Return the (X, Y) coordinate for the center point of the cell that contains the specified text.  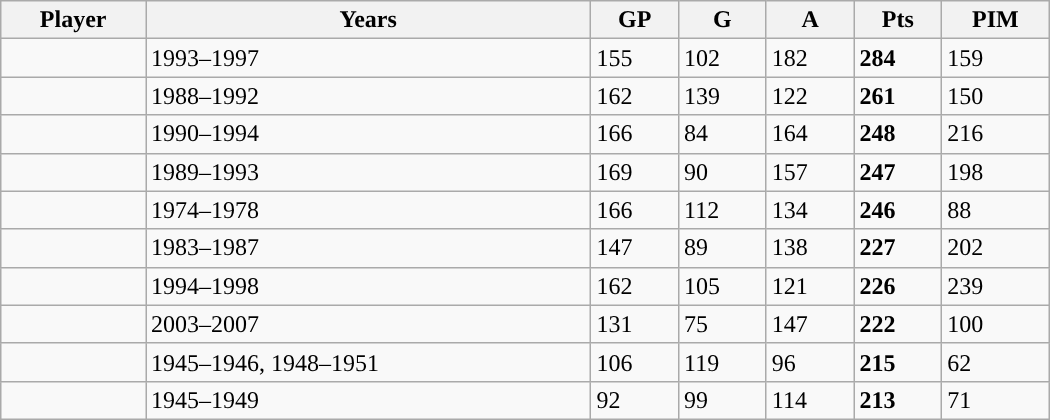
71 (996, 400)
Pts (898, 20)
106 (635, 362)
102 (723, 58)
PIM (996, 20)
84 (723, 134)
198 (996, 172)
2003–2007 (368, 324)
247 (898, 172)
1994–1998 (368, 286)
169 (635, 172)
99 (723, 400)
A (810, 20)
157 (810, 172)
1990–1994 (368, 134)
96 (810, 362)
GP (635, 20)
92 (635, 400)
G (723, 20)
90 (723, 172)
215 (898, 362)
122 (810, 96)
131 (635, 324)
246 (898, 210)
155 (635, 58)
261 (898, 96)
248 (898, 134)
105 (723, 286)
139 (723, 96)
Player (74, 20)
182 (810, 58)
239 (996, 286)
227 (898, 248)
226 (898, 286)
1974–1978 (368, 210)
75 (723, 324)
138 (810, 248)
1945–1949 (368, 400)
222 (898, 324)
1983–1987 (368, 248)
88 (996, 210)
100 (996, 324)
150 (996, 96)
119 (723, 362)
159 (996, 58)
Years (368, 20)
202 (996, 248)
62 (996, 362)
1989–1993 (368, 172)
216 (996, 134)
1993–1997 (368, 58)
112 (723, 210)
284 (898, 58)
134 (810, 210)
1945–1946, 1948–1951 (368, 362)
213 (898, 400)
1988–1992 (368, 96)
114 (810, 400)
164 (810, 134)
121 (810, 286)
89 (723, 248)
